Locate the cell with the specified text and output its [X, Y] center coordinate. 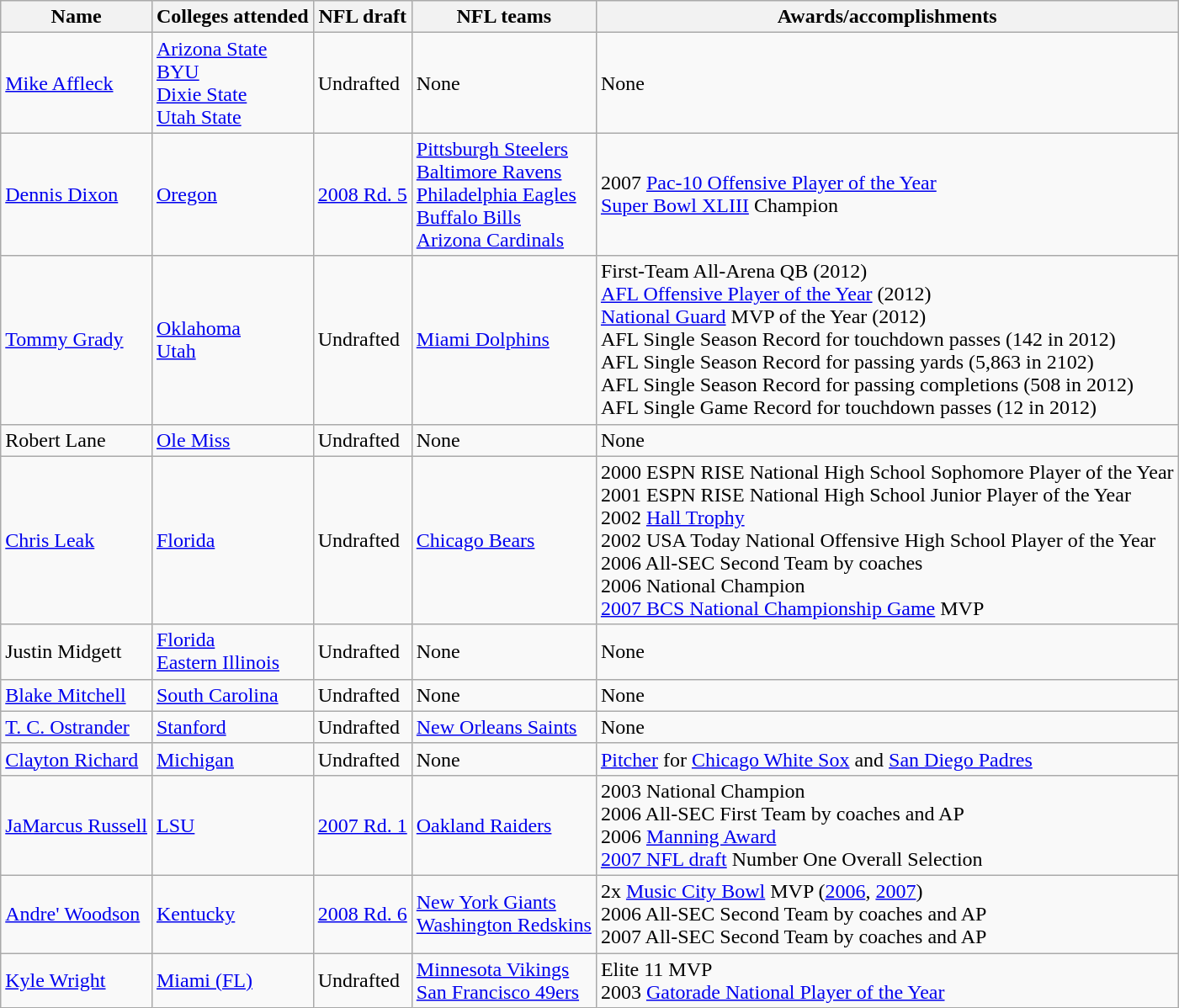
Miami Dolphins [503, 340]
Ole Miss [232, 440]
Kentucky [232, 914]
Blake Mitchell [77, 695]
2008 Rd. 5 [362, 194]
2x Music City Bowl MVP (2006, 2007)2006 All-SEC Second Team by coaches and AP2007 All-SEC Second Team by coaches and AP [887, 914]
FloridaEastern Illinois [232, 651]
Pittsburgh SteelersBaltimore RavensPhiladelphia EaglesBuffalo BillsArizona Cardinals [503, 194]
Dennis Dixon [77, 194]
LSU [232, 825]
Oakland Raiders [503, 825]
New Orleans Saints [503, 727]
Mike Affleck [77, 82]
Tommy Grady [77, 340]
Stanford [232, 727]
Robert Lane [77, 440]
Awards/accomplishments [887, 17]
JaMarcus Russell [77, 825]
Oregon [232, 194]
Colleges attended [232, 17]
Minnesota VikingsSan Francisco 49ers [503, 979]
NFL teams [503, 17]
Arizona StateBYUDixie StateUtah State [232, 82]
Chicago Bears [503, 540]
OklahomaUtah [232, 340]
Elite 11 MVP2003 Gatorade National Player of the Year [887, 979]
New York GiantsWashington Redskins [503, 914]
2007 Pac-10 Offensive Player of the YearSuper Bowl XLIII Champion [887, 194]
Kyle Wright [77, 979]
Chris Leak [77, 540]
2003 National Champion2006 All-SEC First Team by coaches and AP2006 Manning Award2007 NFL draft Number One Overall Selection [887, 825]
Florida [232, 540]
T. C. Ostrander [77, 727]
South Carolina [232, 695]
2008 Rd. 6 [362, 914]
NFL draft [362, 17]
Miami (FL) [232, 979]
Name [77, 17]
Pitcher for Chicago White Sox and San Diego Padres [887, 759]
Michigan [232, 759]
Andre' Woodson [77, 914]
2007 Rd. 1 [362, 825]
Clayton Richard [77, 759]
Justin Midgett [77, 651]
